Detect which cell encompasses the target text, then output its (X, Y) center coordinate. 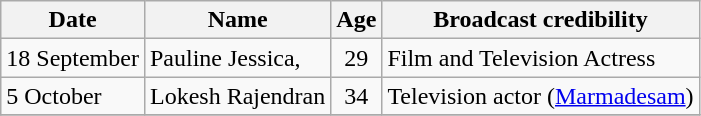
Pauline Jessica, (237, 58)
18 September (73, 58)
Age (356, 20)
Broadcast credibility (540, 20)
29 (356, 58)
Film and Television Actress (540, 58)
Lokesh Rajendran (237, 96)
Date (73, 20)
5 October (73, 96)
Name (237, 20)
34 (356, 96)
Television actor (Marmadesam) (540, 96)
